Provide the [X, Y] coordinate of the cell's center where the given text is located.  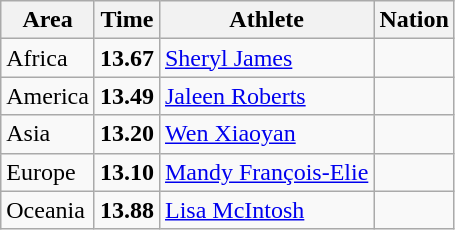
Mandy François-Elie [266, 172]
13.49 [126, 96]
13.67 [126, 58]
Africa [48, 58]
Area [48, 20]
Time [126, 20]
13.88 [126, 210]
Nation [414, 20]
13.10 [126, 172]
America [48, 96]
Jaleen Roberts [266, 96]
Oceania [48, 210]
Wen Xiaoyan [266, 134]
Europe [48, 172]
Lisa McIntosh [266, 210]
13.20 [126, 134]
Asia [48, 134]
Athlete [266, 20]
Sheryl James [266, 58]
